Locate the cell with the specified text and output its [x, y] center coordinate. 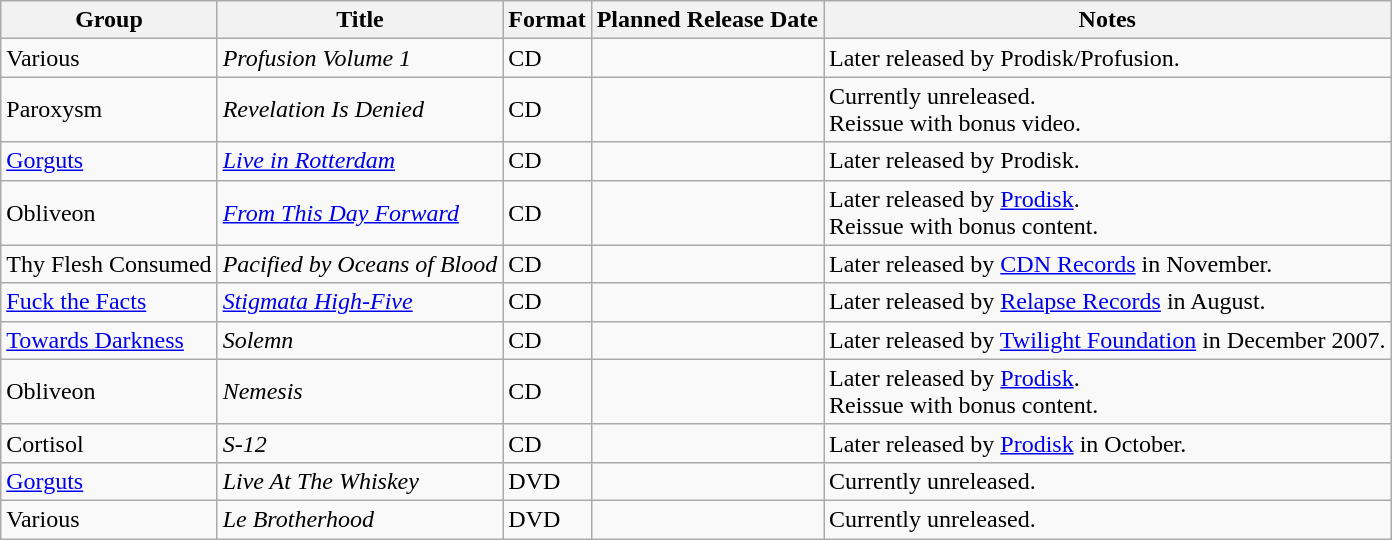
Currently unreleased.Reissue with bonus video. [1108, 110]
Title [360, 20]
S-12 [360, 443]
Cortisol [109, 443]
Towards Darkness [109, 340]
Later released by CDN Records in November. [1108, 264]
Group [109, 20]
Later released by Relapse Records in August. [1108, 302]
Pacified by Oceans of Blood [360, 264]
Format [547, 20]
Fuck the Facts [109, 302]
From This Day Forward [360, 212]
Stigmata High-Five [360, 302]
Revelation Is Denied [360, 110]
Live At The Whiskey [360, 481]
Live in Rotterdam [360, 161]
Later released by Twilight Foundation in December 2007. [1108, 340]
Le Brotherhood [360, 519]
Later released by Prodisk/Profusion. [1108, 58]
Thy Flesh Consumed [109, 264]
Paroxysm [109, 110]
Later released by Prodisk in October. [1108, 443]
Profusion Volume 1 [360, 58]
Later released by Prodisk. [1108, 161]
Solemn [360, 340]
Notes [1108, 20]
Planned Release Date [707, 20]
Nemesis [360, 392]
